Determine the [X, Y] coordinate at the center of the cell enclosing the given text.  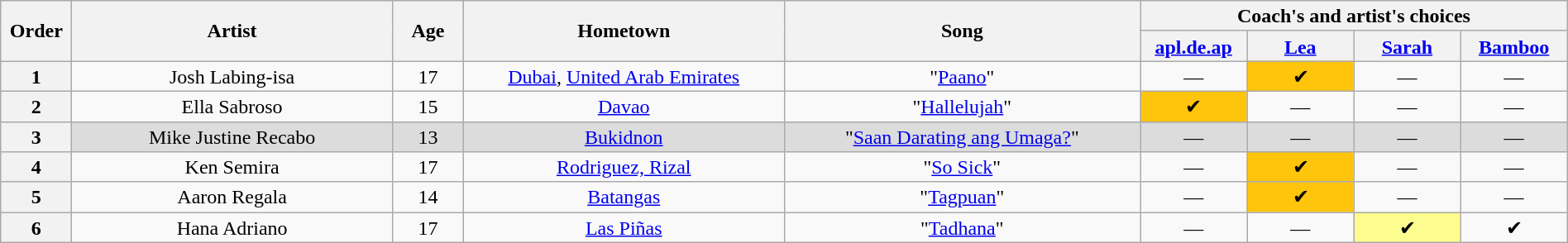
Bamboo [1513, 46]
Josh Labing-isa [232, 76]
4 [36, 167]
Ella Sabroso [232, 106]
Davao [624, 106]
2 [36, 106]
"Saan Darating ang Umaga?" [963, 137]
Dubai, United Arab Emirates [624, 76]
3 [36, 137]
Mike Justine Recabo [232, 137]
Hana Adriano [232, 228]
Bukidnon [624, 137]
Song [963, 31]
Age [428, 31]
Order [36, 31]
Ken Semira [232, 167]
14 [428, 197]
Aaron Regala [232, 197]
"So Sick" [963, 167]
6 [36, 228]
Rodriguez, Rizal [624, 167]
Sarah [1408, 46]
Hometown [624, 31]
"Tagpuan" [963, 197]
Coach's and artist's choices [1355, 17]
Lea [1300, 46]
"Hallelujah" [963, 106]
Las Piñas [624, 228]
15 [428, 106]
"Paano" [963, 76]
Batangas [624, 197]
5 [36, 197]
"Tadhana" [963, 228]
apl.de.ap [1194, 46]
Artist [232, 31]
13 [428, 137]
1 [36, 76]
